Output the (x, y) coordinate of the center of the cell containing the given text.  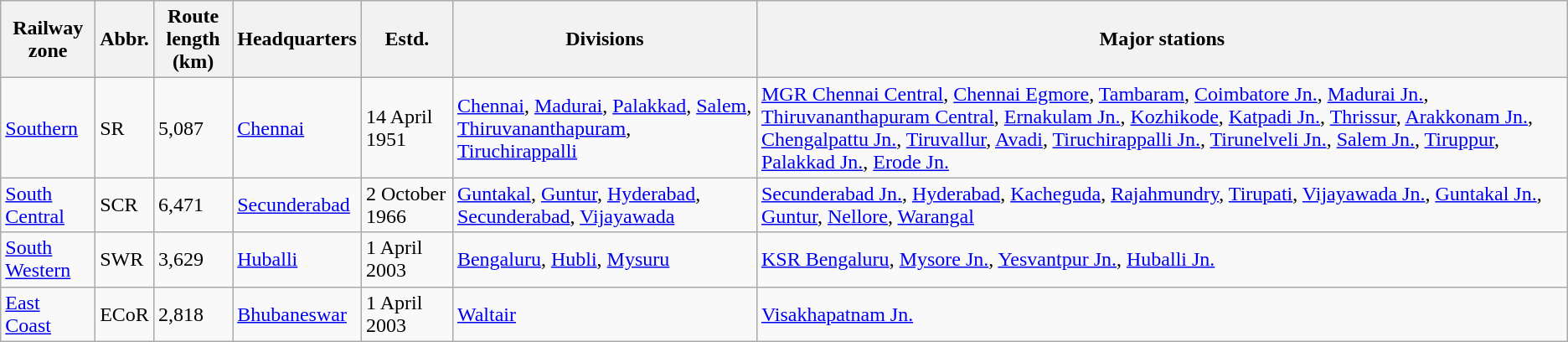
Chennai (297, 127)
Visakhapatnam Jn. (1162, 313)
East Coast (49, 313)
Divisions (605, 39)
2 October 1966 (407, 205)
Huballi (297, 260)
Major stations (1162, 39)
14 April 1951 (407, 127)
Secunderabad (297, 205)
3,629 (193, 260)
Chennai, Madurai, Palakkad, Salem, Thiruvananthapuram, Tiruchirappalli (605, 127)
KSR Bengaluru, Mysore Jn., Yesvantpur Jn., Huballi Jn. (1162, 260)
Route length(km) (193, 39)
Bhubaneswar (297, 313)
ECoR (125, 313)
Secunderabad Jn., Hyderabad, Kacheguda, Rajahmundry, Tirupati, Vijayawada Jn., Guntakal Jn., Guntur, Nellore, Warangal (1162, 205)
SWR (125, 260)
Waltair (605, 313)
Abbr. (125, 39)
SR (125, 127)
Estd. (407, 39)
Railway zone (49, 39)
6,471 (193, 205)
South Central (49, 205)
South Western (49, 260)
SCR (125, 205)
5,087 (193, 127)
Bengaluru, Hubli, Mysuru (605, 260)
Southern (49, 127)
2,818 (193, 313)
Guntakal, Guntur, Hyderabad, Secunderabad, Vijayawada (605, 205)
Headquarters (297, 39)
